Search for the cell housing the specified text and yield its [x, y] center coordinate. 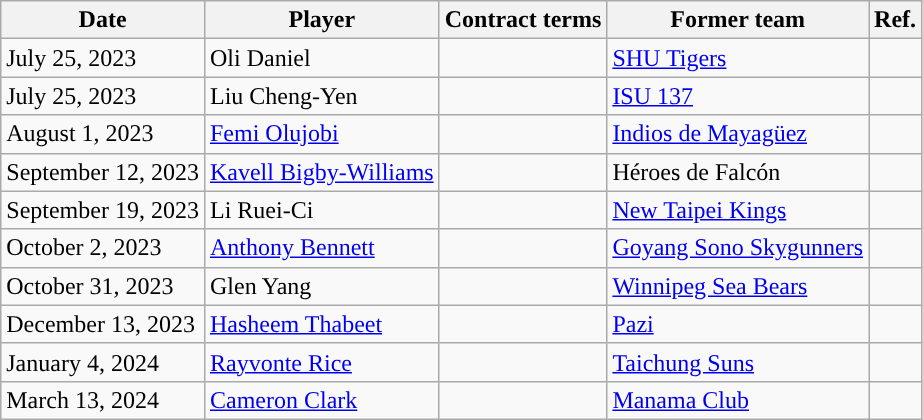
September 19, 2023 [103, 210]
Liu Cheng-Yen [322, 96]
Glen Yang [322, 286]
January 4, 2024 [103, 362]
Taichung Suns [738, 362]
March 13, 2024 [103, 400]
ISU 137 [738, 96]
Oli Daniel [322, 58]
Héroes de Falcón [738, 172]
Contract terms [523, 20]
Ref. [896, 20]
Former team [738, 20]
Indios de Mayagüez [738, 134]
Player [322, 20]
December 13, 2023 [103, 324]
Anthony Bennett [322, 248]
Goyang Sono Skygunners [738, 248]
SHU Tigers [738, 58]
Cameron Clark [322, 400]
Femi Olujobi [322, 134]
Date [103, 20]
Li Ruei-Ci [322, 210]
Manama Club [738, 400]
Winnipeg Sea Bears [738, 286]
October 2, 2023 [103, 248]
New Taipei Kings [738, 210]
Hasheem Thabeet [322, 324]
September 12, 2023 [103, 172]
October 31, 2023 [103, 286]
Rayvonte Rice [322, 362]
Kavell Bigby-Williams [322, 172]
Pazi [738, 324]
August 1, 2023 [103, 134]
